From the cell containing the given text, extract its center point as (X, Y) coordinate. 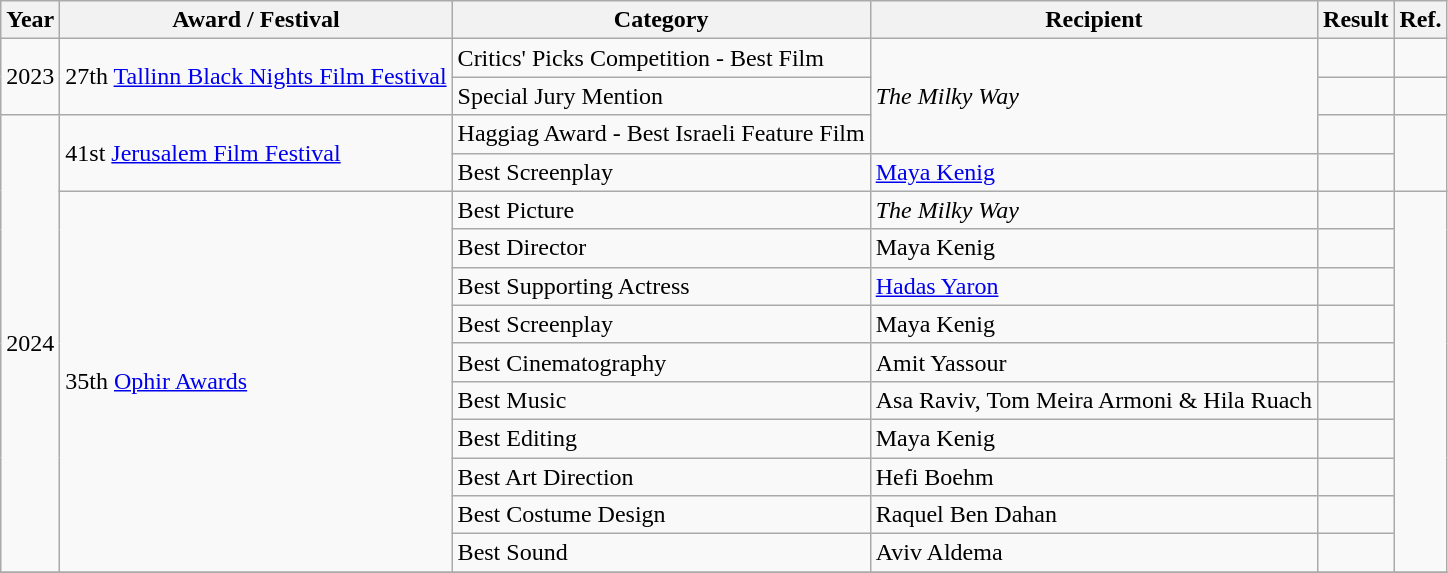
Critics' Picks Competition - Best Film (661, 58)
Special Jury Mention (661, 96)
Best Editing (661, 438)
Category (661, 20)
27th Tallinn Black Nights Film Festival (256, 77)
Best Supporting Actress (661, 286)
Aviv Aldema (1094, 553)
2024 (30, 344)
Best Cinematography (661, 362)
Amit Yassour (1094, 362)
Asa Raviv, Tom Meira Armoni & Hila Ruach (1094, 400)
Best Art Direction (661, 477)
Recipient (1094, 20)
Year (30, 20)
Raquel Ben Dahan (1094, 515)
35th Ophir Awards (256, 382)
41st Jerusalem Film Festival (256, 153)
Result (1356, 20)
2023 (30, 77)
Hefi Boehm (1094, 477)
Haggiag Award - Best Israeli Feature Film (661, 134)
Best Costume Design (661, 515)
Best Music (661, 400)
Hadas Yaron (1094, 286)
Best Picture (661, 210)
Best Sound (661, 553)
Ref. (1420, 20)
Award / Festival (256, 20)
Best Director (661, 248)
